From the cell containing the given text, extract its center point as [x, y] coordinate. 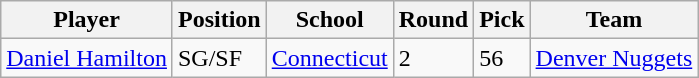
Connecticut [330, 58]
Position [219, 20]
2 [433, 58]
SG/SF [219, 58]
Round [433, 20]
Player [87, 20]
School [330, 20]
56 [502, 58]
Daniel Hamilton [87, 58]
Denver Nuggets [614, 58]
Team [614, 20]
Pick [502, 20]
